From the cell containing the given text, extract its center point as (x, y) coordinate. 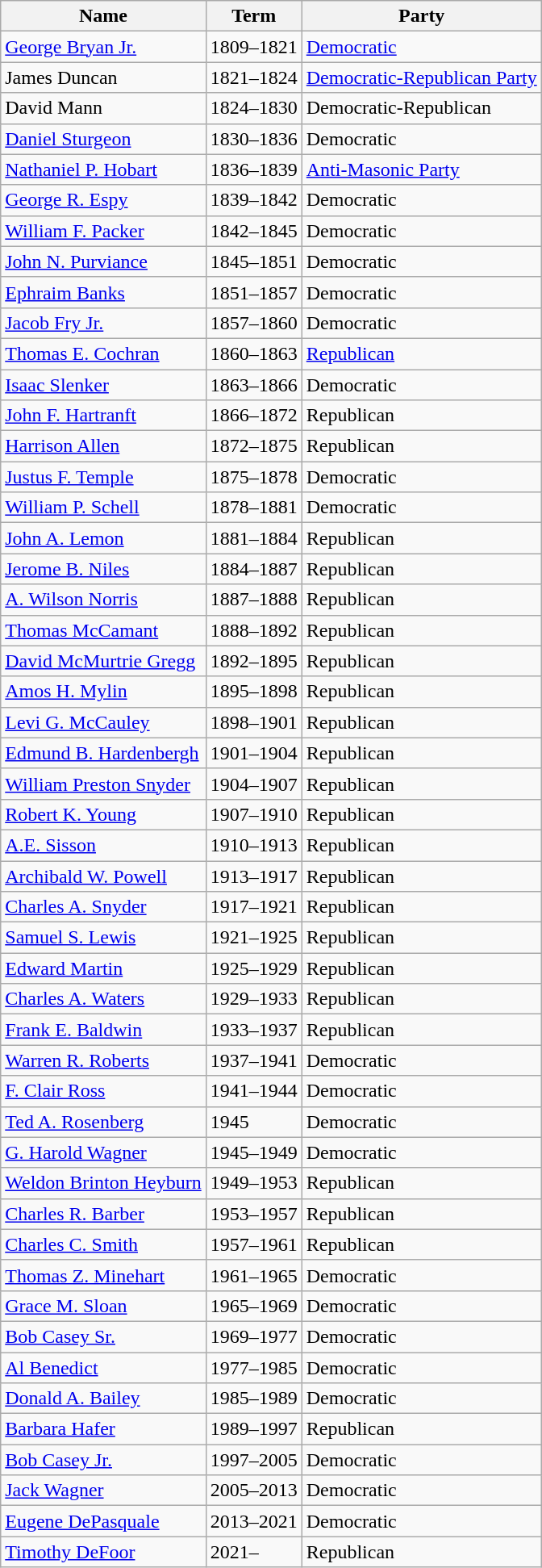
1945 (253, 1122)
Isaac Slenker (103, 385)
John N. Purviance (103, 261)
1863–1866 (253, 385)
1839–1842 (253, 200)
2021– (253, 1552)
1888–1892 (253, 630)
Harrison Allen (103, 446)
Edmund B. Hardenbergh (103, 753)
Thomas Z. Minehart (103, 1275)
Amos H. Mylin (103, 692)
Jerome B. Niles (103, 569)
1857–1860 (253, 323)
F. Clair Ross (103, 1091)
1907–1910 (253, 814)
James Duncan (103, 77)
A. Wilson Norris (103, 600)
Robert K. Young (103, 814)
1945–1949 (253, 1152)
1898–1901 (253, 722)
1910–1913 (253, 845)
Charles A. Waters (103, 999)
1904–1907 (253, 784)
William P. Schell (103, 508)
1872–1875 (253, 446)
George R. Espy (103, 200)
G. Harold Wagner (103, 1152)
Edward Martin (103, 968)
1875–1878 (253, 477)
A.E. Sisson (103, 845)
2005–2013 (253, 1491)
1878–1881 (253, 508)
1961–1965 (253, 1275)
Weldon Brinton Heyburn (103, 1183)
Samuel S. Lewis (103, 938)
Jack Wagner (103, 1491)
1845–1851 (253, 261)
Warren R. Roberts (103, 1060)
Name (103, 16)
1989–1997 (253, 1429)
1937–1941 (253, 1060)
1925–1929 (253, 968)
1953–1957 (253, 1214)
Barbara Hafer (103, 1429)
1929–1933 (253, 999)
John F. Hartranft (103, 416)
Nathaniel P. Hobart (103, 169)
Party (421, 16)
1901–1904 (253, 753)
Ephraim Banks (103, 292)
Thomas McCamant (103, 630)
Anti-Masonic Party (421, 169)
1881–1884 (253, 538)
David Mann (103, 108)
1836–1839 (253, 169)
Charles C. Smith (103, 1244)
Ted A. Rosenberg (103, 1122)
Daniel Sturgeon (103, 139)
1892–1895 (253, 661)
1887–1888 (253, 600)
1949–1953 (253, 1183)
1821–1824 (253, 77)
1969–1977 (253, 1336)
John A. Lemon (103, 538)
1941–1944 (253, 1091)
Donald A. Bailey (103, 1399)
1921–1925 (253, 938)
Charles A. Snyder (103, 907)
Timothy DeFoor (103, 1552)
1985–1989 (253, 1399)
Jacob Fry Jr. (103, 323)
1957–1961 (253, 1244)
Justus F. Temple (103, 477)
Grace M. Sloan (103, 1306)
1809–1821 (253, 47)
1851–1857 (253, 292)
2013–2021 (253, 1521)
Democratic-Republican Party (421, 77)
1830–1836 (253, 139)
1895–1898 (253, 692)
1824–1830 (253, 108)
1860–1863 (253, 353)
Al Benedict (103, 1368)
1965–1969 (253, 1306)
Archibald W. Powell (103, 876)
1933–1937 (253, 1030)
1977–1985 (253, 1368)
1913–1917 (253, 876)
1884–1887 (253, 569)
Term (253, 16)
William F. Packer (103, 231)
Thomas E. Cochran (103, 353)
Charles R. Barber (103, 1214)
Levi G. McCauley (103, 722)
1917–1921 (253, 907)
Bob Casey Jr. (103, 1460)
George Bryan Jr. (103, 47)
Eugene DePasquale (103, 1521)
Bob Casey Sr. (103, 1336)
1997–2005 (253, 1460)
William Preston Snyder (103, 784)
Frank E. Baldwin (103, 1030)
Democratic-Republican (421, 108)
1866–1872 (253, 416)
1842–1845 (253, 231)
David McMurtrie Gregg (103, 661)
